Return (x, y) of the center of cell containing provided text 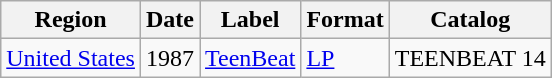
1987 (170, 58)
TEENBEAT 14 (470, 58)
Region (71, 20)
United States (71, 58)
Catalog (470, 20)
Label (250, 20)
LP (345, 58)
Date (170, 20)
TeenBeat (250, 58)
Format (345, 20)
